Provide the [x, y] coordinate of the cell's center where the given text is located.  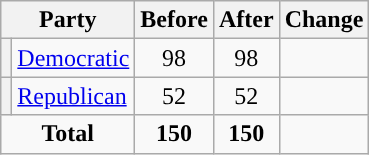
Party [68, 20]
Total [68, 134]
Before [174, 20]
After [246, 20]
Democratic [74, 58]
Change [324, 20]
Republican [74, 96]
